Identify which cell holds the provided text, then report its (X, Y) central coordinate. 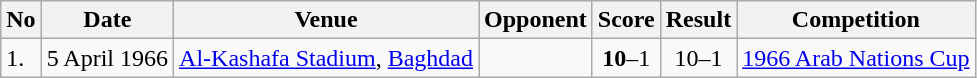
1966 Arab Nations Cup (856, 58)
Date (107, 20)
No (21, 20)
Competition (856, 20)
Result (698, 20)
Venue (326, 20)
5 April 1966 (107, 58)
1. (21, 58)
Score (626, 20)
Al-Kashafa Stadium, Baghdad (326, 58)
Opponent (536, 20)
